Locate the cell with the specified text and output its (X, Y) center coordinate. 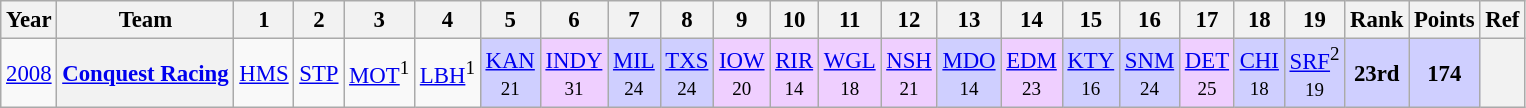
STP (319, 74)
NSH21 (909, 74)
Points (1444, 20)
RIR14 (794, 74)
10 (794, 20)
INDY31 (574, 74)
SNM24 (1149, 74)
11 (849, 20)
4 (448, 20)
8 (687, 20)
WGL18 (849, 74)
16 (1149, 20)
DET25 (1206, 74)
Team (146, 20)
3 (380, 20)
EDM23 (1032, 74)
12 (909, 20)
7 (634, 20)
2 (319, 20)
18 (1259, 20)
13 (969, 20)
TXS24 (687, 74)
9 (742, 20)
6 (574, 20)
Year (29, 20)
MIL24 (634, 74)
15 (1090, 20)
14 (1032, 20)
Ref (1502, 20)
2008 (29, 74)
1 (264, 20)
LBH1 (448, 74)
5 (510, 20)
Conquest Racing (146, 74)
KAN21 (510, 74)
Rank (1377, 20)
19 (1314, 20)
MDO14 (969, 74)
KTY16 (1090, 74)
23rd (1377, 74)
MOT1 (380, 74)
CHI18 (1259, 74)
IOW20 (742, 74)
HMS (264, 74)
SRF219 (1314, 74)
174 (1444, 74)
17 (1206, 20)
